Detect which cell encompasses the target text, then output its [X, Y] center coordinate. 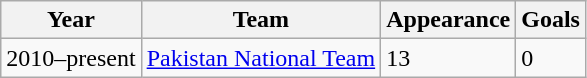
2010–present [71, 58]
Pakistan National Team [261, 58]
Goals [551, 20]
Appearance [448, 20]
Team [261, 20]
13 [448, 58]
Year [71, 20]
0 [551, 58]
